Capture the cell that displays the provided text and extract its [x, y] central coordinate. 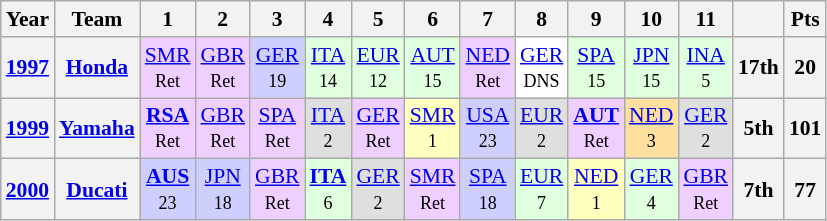
AUS23 [168, 190]
SPA18 [487, 190]
INA5 [706, 68]
GERRet [378, 128]
1999 [28, 128]
SPARet [278, 128]
8 [542, 19]
JPN15 [651, 68]
JPN18 [222, 190]
7 [487, 19]
EUR7 [542, 190]
Honda [97, 68]
Year [28, 19]
AUT15 [433, 68]
SMR1 [433, 128]
GERDNS [542, 68]
EUR12 [378, 68]
ITA6 [328, 190]
SPA15 [596, 68]
ITA2 [328, 128]
Pts [806, 19]
1997 [28, 68]
3 [278, 19]
NEDRet [487, 68]
2 [222, 19]
5 [378, 19]
Ducati [97, 190]
AUTRet [596, 128]
101 [806, 128]
Yamaha [97, 128]
2000 [28, 190]
Team [97, 19]
9 [596, 19]
NED3 [651, 128]
RSARet [168, 128]
GER4 [651, 190]
USA23 [487, 128]
6 [433, 19]
10 [651, 19]
20 [806, 68]
17th [758, 68]
ITA14 [328, 68]
77 [806, 190]
NED1 [596, 190]
11 [706, 19]
1 [168, 19]
7th [758, 190]
GER19 [278, 68]
EUR2 [542, 128]
4 [328, 19]
5th [758, 128]
